Determine the (x, y) coordinate at the center of the cell enclosing the given text.  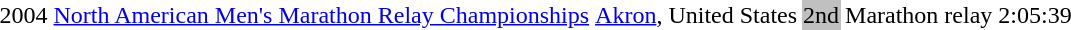
Akron, United States (696, 15)
North American Men's Marathon Relay Championships (322, 15)
2nd (822, 15)
Marathon relay (919, 15)
